Output the [X, Y] coordinate of the center of the cell containing the given text.  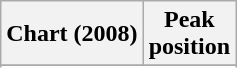
Chart (2008) [72, 34]
Peakposition [189, 34]
